Pinpoint the cell where the given text exists, returning its (x, y) midpoint coordinate. 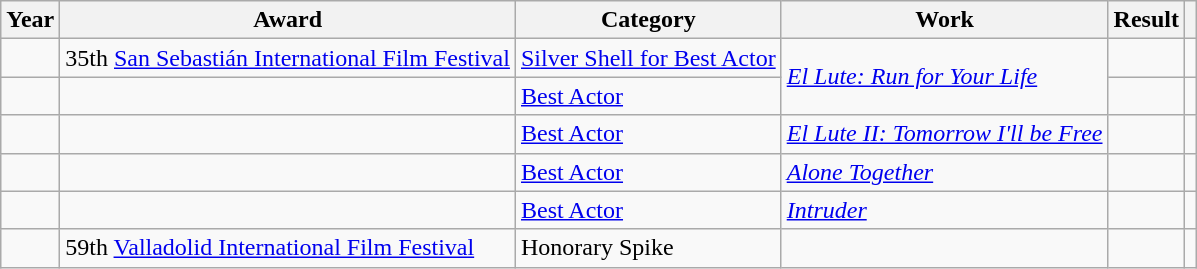
Intruder (944, 210)
Year (30, 20)
Silver Shell for Best Actor (648, 58)
59th Valladolid International Film Festival (288, 248)
Work (944, 20)
Honorary Spike (648, 248)
El Lute: Run for Your Life (944, 77)
Award (288, 20)
Alone Together (944, 172)
Result (1146, 20)
El Lute II: Tomorrow I'll be Free (944, 134)
35th San Sebastián International Film Festival (288, 58)
Category (648, 20)
